For the text-containing cell, return its midpoint in (X, Y) coordinate format. 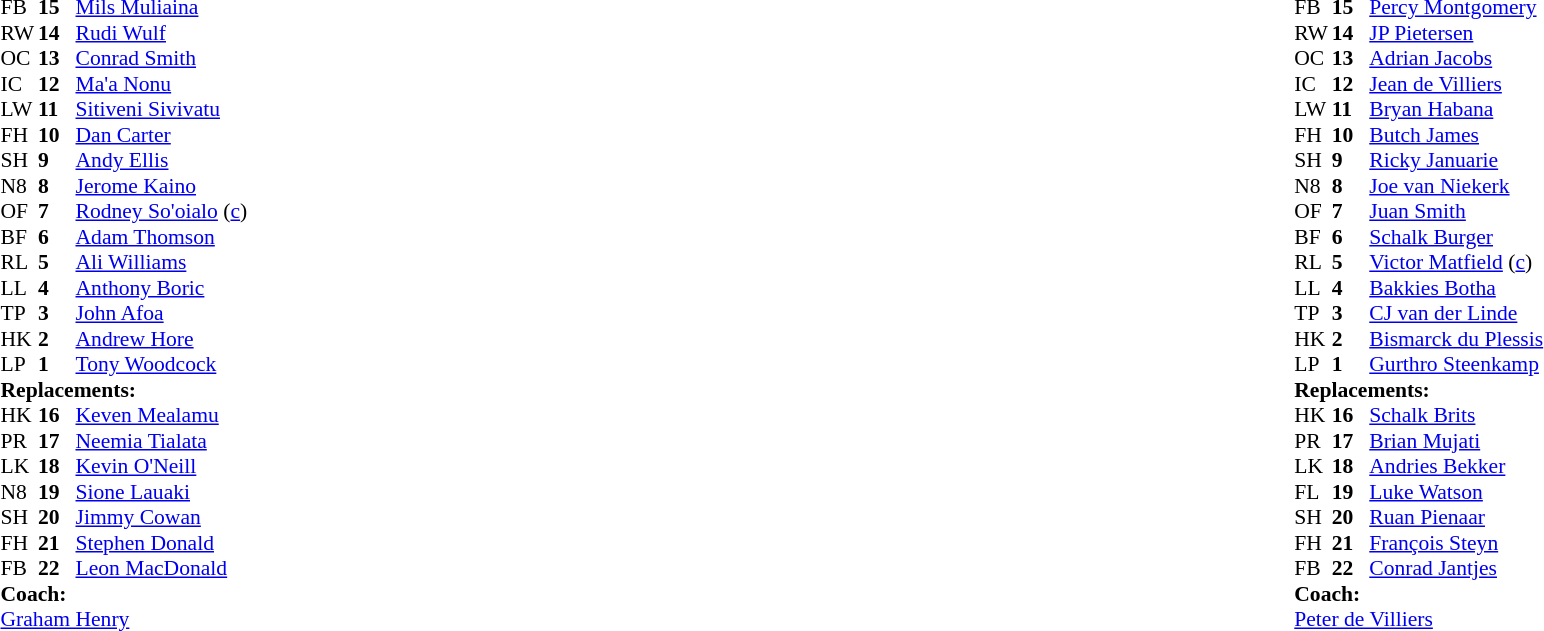
Juan Smith (1456, 211)
Gurthro Steenkamp (1456, 365)
Neemia Tialata (162, 441)
Bismarck du Plessis (1456, 339)
FL (1313, 492)
Jerome Kaino (162, 186)
Stephen Donald (162, 543)
Andries Bekker (1456, 467)
Sione Lauaki (162, 492)
Bryan Habana (1456, 109)
Schalk Burger (1456, 237)
Ruan Pienaar (1456, 517)
Andrew Hore (162, 339)
Conrad Smith (162, 59)
Joe van Niekerk (1456, 186)
François Steyn (1456, 543)
Anthony Boric (162, 288)
Bakkies Botha (1456, 288)
Adam Thomson (162, 237)
Andy Ellis (162, 161)
Sitiveni Sivivatu (162, 109)
Rudi Wulf (162, 33)
Brian Mujati (1456, 441)
Jean de Villiers (1456, 84)
Adrian Jacobs (1456, 59)
Keven Mealamu (162, 415)
Ricky Januarie (1456, 161)
John Afoa (162, 313)
Victor Matfield (c) (1456, 263)
Dan Carter (162, 135)
CJ van der Linde (1456, 313)
Leon MacDonald (162, 569)
Luke Watson (1456, 492)
JP Pietersen (1456, 33)
Ali Williams (162, 263)
Tony Woodcock (162, 365)
Schalk Brits (1456, 415)
Ma'a Nonu (162, 84)
Conrad Jantjes (1456, 569)
Rodney So'oialo (c) (162, 211)
Butch James (1456, 135)
Kevin O'Neill (162, 467)
Jimmy Cowan (162, 517)
